Extract the (x, y) coordinate from the center of the cell holding the provided text.  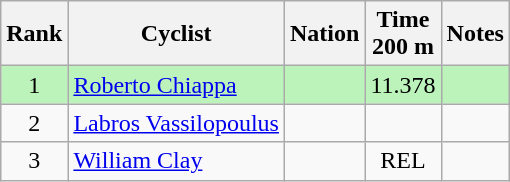
Cyclist (176, 34)
Notes (475, 34)
Labros Vassilopoulus (176, 123)
Rank (34, 34)
2 (34, 123)
1 (34, 85)
Time200 m (403, 34)
3 (34, 161)
Roberto Chiappa (176, 85)
Nation (324, 34)
11.378 (403, 85)
William Clay (176, 161)
REL (403, 161)
